Identify which cell holds the provided text, then report its [X, Y] central coordinate. 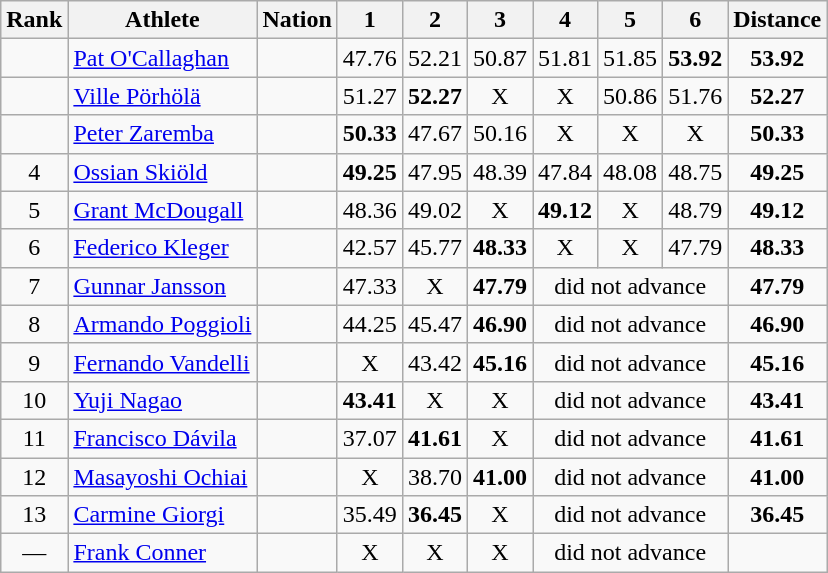
47.76 [370, 58]
Francisco Dávila [162, 438]
48.36 [370, 210]
Pat O'Callaghan [162, 58]
Masayoshi Ochiai [162, 477]
47.33 [370, 286]
44.25 [370, 324]
10 [34, 400]
45.77 [434, 248]
47.84 [566, 172]
7 [34, 286]
48.75 [696, 172]
Carmine Giorgi [162, 515]
Grant McDougall [162, 210]
45.47 [434, 324]
48.08 [630, 172]
11 [34, 438]
47.95 [434, 172]
50.87 [500, 58]
Ossian Skiöld [162, 172]
49.02 [434, 210]
8 [34, 324]
Peter Zaremba [162, 134]
9 [34, 362]
51.85 [630, 58]
47.67 [434, 134]
43.42 [434, 362]
— [34, 553]
12 [34, 477]
Yuji Nagao [162, 400]
13 [34, 515]
50.86 [630, 96]
48.39 [500, 172]
37.07 [370, 438]
Rank [34, 20]
Ville Pörhölä [162, 96]
52.21 [434, 58]
2 [434, 20]
Fernando Vandelli [162, 362]
Gunnar Jansson [162, 286]
1 [370, 20]
Frank Conner [162, 553]
51.76 [696, 96]
38.70 [434, 477]
Athlete [162, 20]
Armando Poggioli [162, 324]
3 [500, 20]
Distance [778, 20]
48.79 [696, 210]
51.27 [370, 96]
Nation [297, 20]
35.49 [370, 515]
42.57 [370, 248]
Federico Kleger [162, 248]
51.81 [566, 58]
50.16 [500, 134]
